Search for the cell housing the specified text and yield its [X, Y] center coordinate. 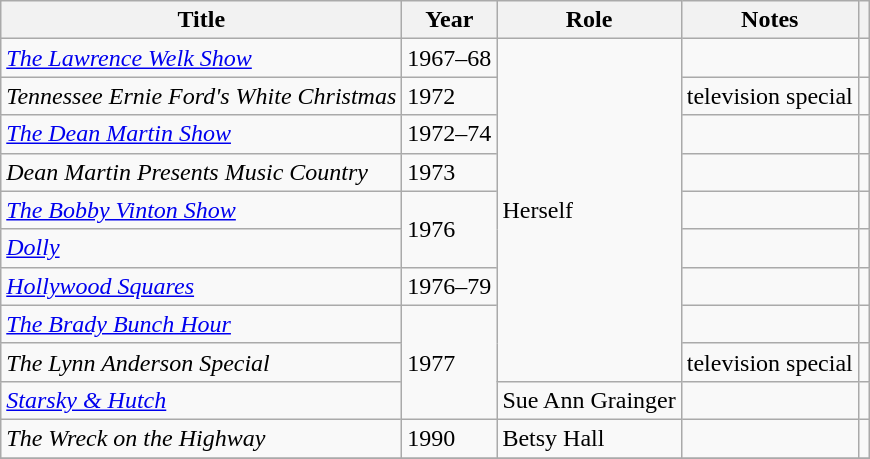
Herself [589, 210]
The Bobby Vinton Show [202, 210]
Role [589, 20]
Betsy Hall [589, 438]
The Wreck on the Highway [202, 438]
Dolly [202, 248]
1977 [450, 362]
Dean Martin Presents Music Country [202, 172]
1972–74 [450, 134]
Year [450, 20]
1976 [450, 229]
The Lynn Anderson Special [202, 362]
Starsky & Hutch [202, 400]
1972 [450, 96]
Title [202, 20]
Hollywood Squares [202, 286]
The Brady Bunch Hour [202, 324]
1990 [450, 438]
The Dean Martin Show [202, 134]
1973 [450, 172]
1976–79 [450, 286]
Tennessee Ernie Ford's White Christmas [202, 96]
Sue Ann Grainger [589, 400]
The Lawrence Welk Show [202, 58]
1967–68 [450, 58]
Notes [770, 20]
